Capture the cell that displays the provided text and extract its (x, y) central coordinate. 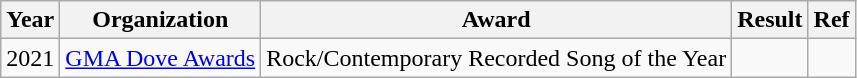
Rock/Contemporary Recorded Song of the Year (496, 58)
Award (496, 20)
Ref (832, 20)
Year (30, 20)
Organization (160, 20)
GMA Dove Awards (160, 58)
Result (770, 20)
2021 (30, 58)
